From the cell containing the given text, extract its center point as [x, y] coordinate. 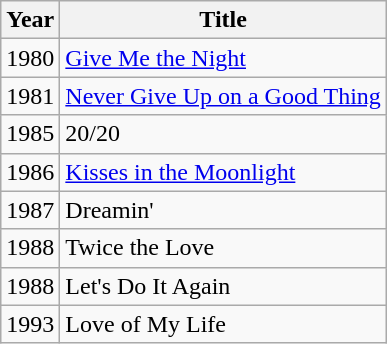
1980 [30, 58]
Title [224, 20]
Kisses in the Moonlight [224, 172]
Give Me the Night [224, 58]
Never Give Up on a Good Thing [224, 96]
Dreamin' [224, 210]
Love of My Life [224, 324]
1993 [30, 324]
Twice the Love [224, 248]
20/20 [224, 134]
Let's Do It Again [224, 286]
1985 [30, 134]
Year [30, 20]
1981 [30, 96]
1987 [30, 210]
1986 [30, 172]
